Return the [x, y] coordinate for the center point of the cell that contains the specified text.  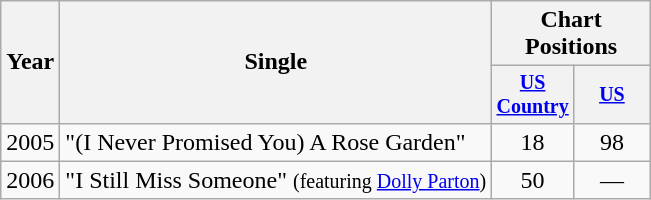
US [612, 94]
Single [276, 62]
— [612, 180]
US Country [533, 94]
98 [612, 142]
Chart Positions [572, 34]
Year [30, 62]
"(I Never Promised You) A Rose Garden" [276, 142]
2005 [30, 142]
"I Still Miss Someone" (featuring Dolly Parton) [276, 180]
50 [533, 180]
18 [533, 142]
2006 [30, 180]
